Capture the cell that displays the provided text and extract its [X, Y] central coordinate. 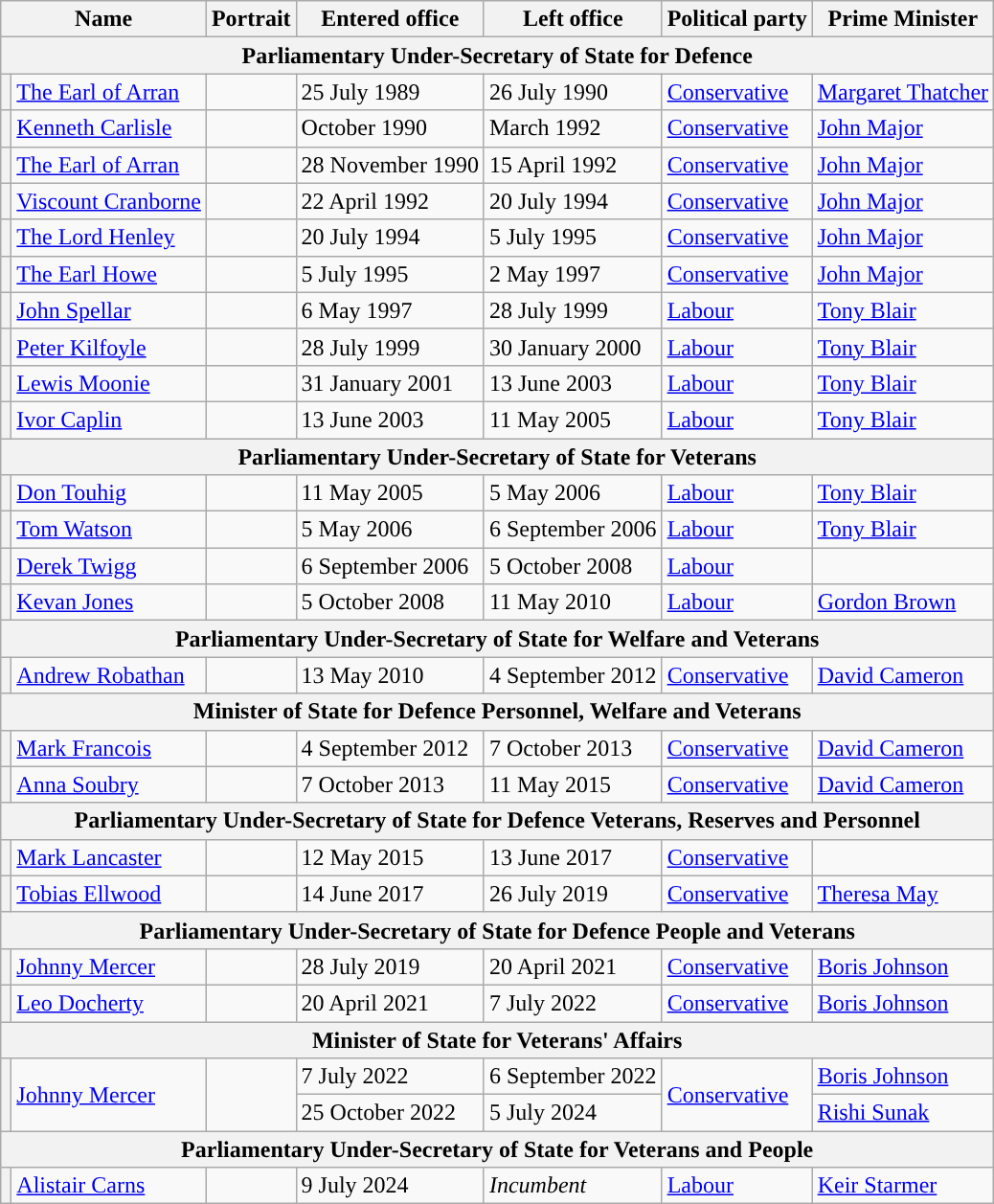
25 July 1989 [390, 92]
15 April 1992 [573, 165]
Margaret Thatcher [902, 92]
Alistair Carns [109, 1186]
6 May 1997 [390, 310]
October 1990 [390, 128]
22 April 1992 [390, 201]
13 May 2010 [390, 675]
Kevan Jones [109, 602]
Prime Minister [902, 19]
11 May 2010 [573, 602]
30 January 2000 [573, 347]
11 May 2015 [573, 784]
Entered office [390, 19]
25 October 2022 [390, 1113]
Kenneth Carlisle [109, 128]
John Spellar [109, 310]
Tobias Ellwood [109, 894]
Keir Starmer [902, 1186]
31 January 2001 [390, 383]
Leo Docherty [109, 1003]
14 June 2017 [390, 894]
Lewis Moonie [109, 383]
Mark Francois [109, 748]
The Earl Howe [109, 274]
Parliamentary Under-Secretary of State for Welfare and Veterans [498, 639]
28 July 2019 [390, 966]
Political party [737, 19]
The Lord Henley [109, 238]
Peter Kilfoyle [109, 347]
26 July 1990 [573, 92]
5 July 2024 [573, 1113]
28 November 1990 [390, 165]
Incumbent [573, 1186]
Portrait [251, 19]
Theresa May [902, 894]
Parliamentary Under-Secretary of State for Veterans [498, 457]
Gordon Brown [902, 602]
Tom Watson [109, 530]
Minister of State for Veterans' Affairs [498, 1039]
Viscount Cranborne [109, 201]
Derek Twigg [109, 566]
13 June 2017 [573, 857]
Anna Soubry [109, 784]
Rishi Sunak [902, 1113]
Name [103, 19]
6 September 2022 [573, 1077]
26 July 2019 [573, 894]
Parliamentary Under-Secretary of State for Defence People and Veterans [498, 930]
12 May 2015 [390, 857]
Andrew Robathan [109, 675]
Minister of State for Defence Personnel, Welfare and Veterans [498, 712]
Parliamentary Under-Secretary of State for Veterans and People [498, 1149]
Parliamentary Under-Secretary of State for Defence [498, 56]
Parliamentary Under-Secretary of State for Defence Veterans, Reserves and Personnel [498, 821]
9 July 2024 [390, 1186]
Mark Lancaster [109, 857]
Don Touhig [109, 493]
Left office [573, 19]
Ivor Caplin [109, 420]
March 1992 [573, 128]
2 May 1997 [573, 274]
